Output the [X, Y] coordinate of the center of the cell containing the given text.  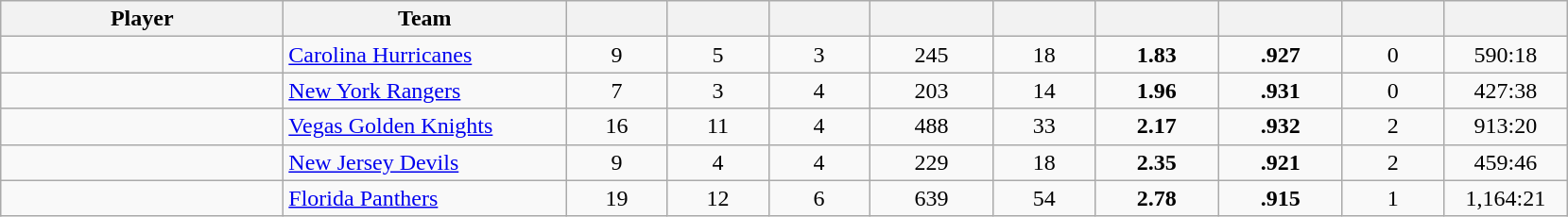
.931 [1280, 91]
.915 [1280, 198]
2.17 [1157, 126]
New York Rangers [425, 91]
7 [616, 91]
14 [1043, 91]
.932 [1280, 126]
2.78 [1157, 198]
459:46 [1505, 162]
427:38 [1505, 91]
5 [718, 55]
Team [425, 19]
6 [818, 198]
.921 [1280, 162]
1.83 [1157, 55]
203 [932, 91]
245 [932, 55]
1.96 [1157, 91]
19 [616, 198]
1 [1393, 198]
Florida Panthers [425, 198]
Vegas Golden Knights [425, 126]
Carolina Hurricanes [425, 55]
New Jersey Devils [425, 162]
16 [616, 126]
639 [932, 198]
488 [932, 126]
2.35 [1157, 162]
54 [1043, 198]
33 [1043, 126]
590:18 [1505, 55]
1,164:21 [1505, 198]
12 [718, 198]
Player [142, 19]
.927 [1280, 55]
229 [932, 162]
913:20 [1505, 126]
11 [718, 126]
